Scan for the cell matching the given text and deliver its (X, Y) coordinate at center. 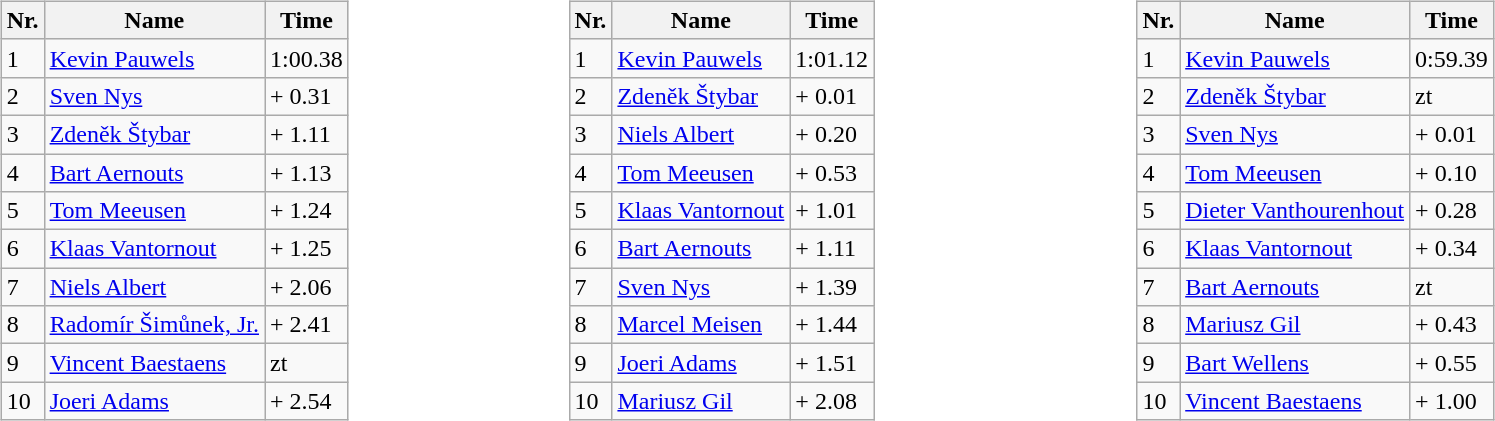
+ 1.44 (832, 325)
+ 1.00 (1452, 401)
+ 2.54 (306, 401)
1:00.38 (306, 58)
0:59.39 (1452, 58)
Dieter Vanthourenhout (1295, 211)
+ 1.39 (832, 287)
+ 0.10 (1452, 173)
+ 0.34 (1452, 249)
+ 0.28 (1452, 211)
+ 0.53 (832, 173)
+ 1.01 (832, 211)
+ 2.08 (832, 401)
Radomír Šimůnek, Jr. (154, 325)
+ 0.55 (1452, 363)
+ 0.20 (832, 134)
1:01.12 (832, 58)
+ 1.24 (306, 211)
+ 2.06 (306, 287)
+ 2.41 (306, 325)
+ 1.13 (306, 173)
Bart Wellens (1295, 363)
+ 1.51 (832, 363)
+ 0.31 (306, 96)
+ 1.25 (306, 249)
+ 0.43 (1452, 325)
Marcel Meisen (701, 325)
